Scan for the cell matching the given text and deliver its (X, Y) coordinate at center. 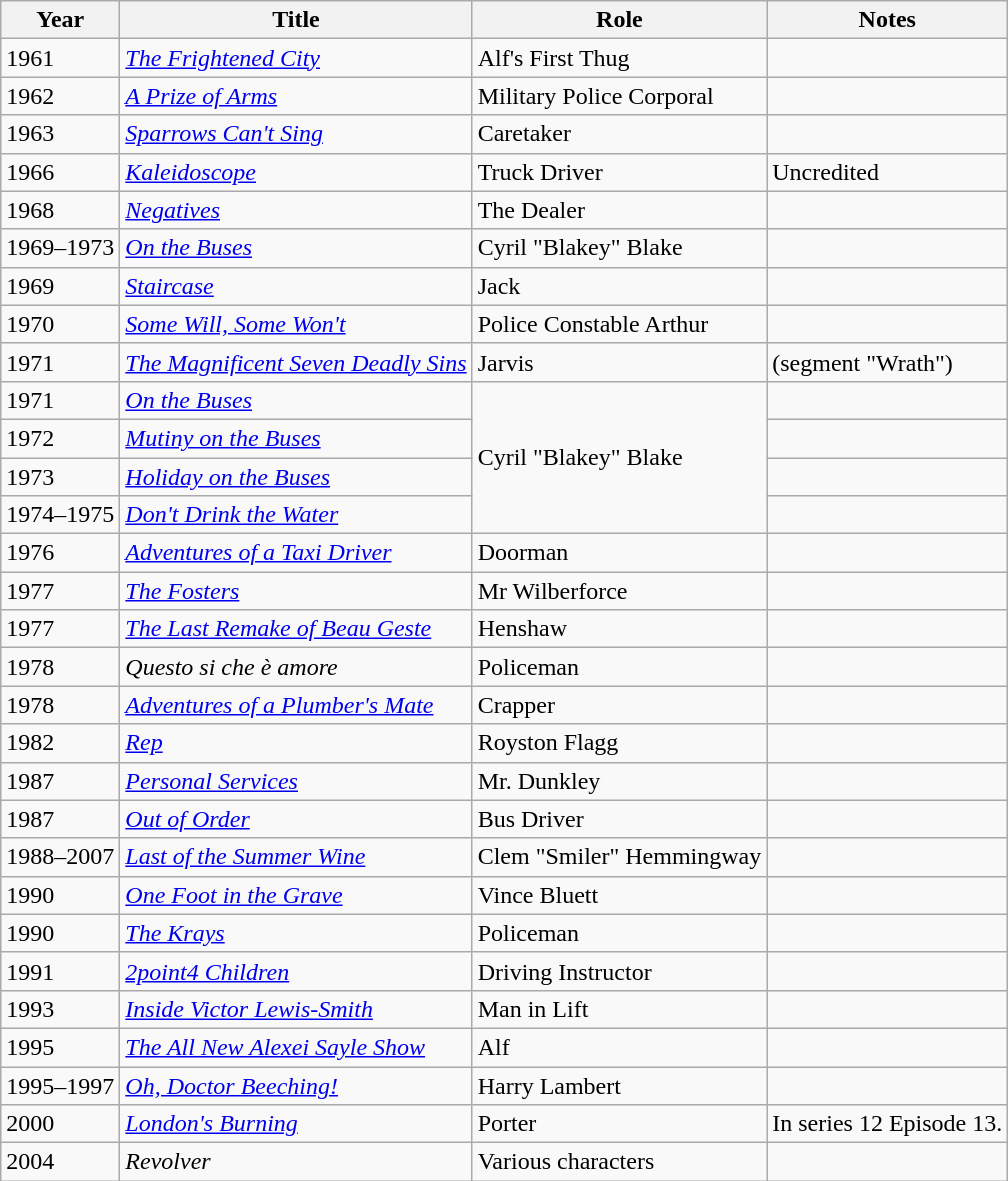
1982 (60, 743)
Porter (620, 1124)
Revolver (296, 1162)
Adventures of a Plumber's Mate (296, 705)
The Fosters (296, 591)
Henshaw (620, 629)
Adventures of a Taxi Driver (296, 553)
The All New Alexei Sayle Show (296, 1047)
Jarvis (620, 362)
The Magnificent Seven Deadly Sins (296, 362)
1962 (60, 96)
Uncredited (888, 172)
Man in Lift (620, 1009)
Doorman (620, 553)
1993 (60, 1009)
Sparrows Can't Sing (296, 134)
The Dealer (620, 210)
A Prize of Arms (296, 96)
Driving Instructor (620, 971)
Caretaker (620, 134)
1961 (60, 58)
1968 (60, 210)
1995–1997 (60, 1085)
In series 12 Episode 13. (888, 1124)
Police Constable Arthur (620, 324)
1991 (60, 971)
1973 (60, 477)
Kaleidoscope (296, 172)
Crapper (620, 705)
1974–1975 (60, 515)
(segment "Wrath") (888, 362)
Military Police Corporal (620, 96)
Don't Drink the Water (296, 515)
Last of the Summer Wine (296, 857)
1995 (60, 1047)
Bus Driver (620, 819)
Inside Victor Lewis-Smith (296, 1009)
Vince Bluett (620, 895)
Royston Flagg (620, 743)
1969 (60, 286)
Some Will, Some Won't (296, 324)
Questo si che è amore (296, 667)
London's Burning (296, 1124)
Personal Services (296, 781)
Out of Order (296, 819)
The Last Remake of Beau Geste (296, 629)
Mr. Dunkley (620, 781)
The Krays (296, 933)
Rep (296, 743)
The Frightened City (296, 58)
Role (620, 20)
One Foot in the Grave (296, 895)
Negatives (296, 210)
Clem "Smiler" Hemmingway (620, 857)
Jack (620, 286)
Mr Wilberforce (620, 591)
Alf's First Thug (620, 58)
1966 (60, 172)
1969–1973 (60, 248)
Holiday on the Buses (296, 477)
2000 (60, 1124)
Various characters (620, 1162)
Mutiny on the Buses (296, 438)
1972 (60, 438)
Year (60, 20)
1963 (60, 134)
Alf (620, 1047)
Harry Lambert (620, 1085)
2004 (60, 1162)
Title (296, 20)
1988–2007 (60, 857)
Staircase (296, 286)
2point4 Children (296, 971)
Notes (888, 20)
1970 (60, 324)
Truck Driver (620, 172)
1976 (60, 553)
Oh, Doctor Beeching! (296, 1085)
